Output the [x, y] coordinate of the center of the cell containing the given text.  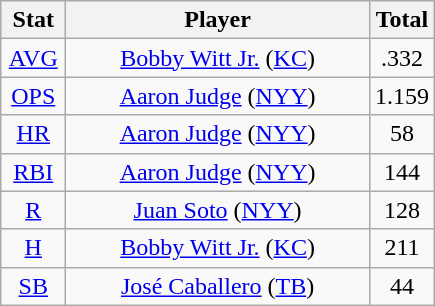
1.159 [402, 96]
211 [402, 248]
58 [402, 134]
SB [34, 286]
Juan Soto (NYY) [218, 210]
HR [34, 134]
44 [402, 286]
OPS [34, 96]
H [34, 248]
R [34, 210]
Total [402, 20]
Stat [34, 20]
AVG [34, 58]
128 [402, 210]
RBI [34, 172]
.332 [402, 58]
Player [218, 20]
144 [402, 172]
José Caballero (TB) [218, 286]
